Determine the [X, Y] coordinate at the center of the cell enclosing the given text.  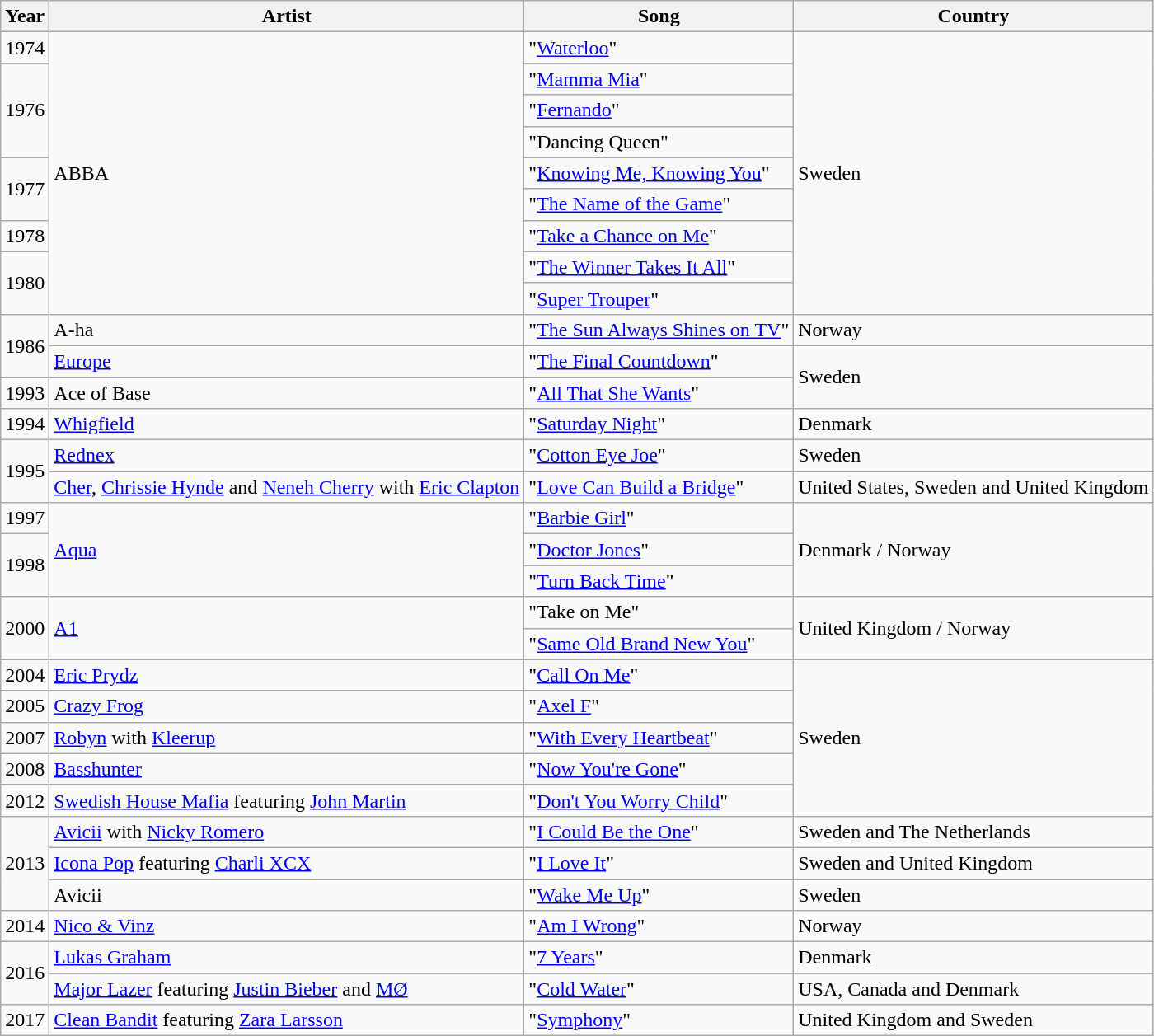
2000 [25, 628]
1976 [25, 110]
Icona Pop featuring Charli XCX [287, 863]
"Symphony" [659, 1020]
Song [659, 16]
"Saturday Night" [659, 424]
A-ha [287, 330]
Robyn with Kleerup [287, 738]
Avicii with Nicky Romero [287, 832]
1998 [25, 565]
2008 [25, 769]
"Take a Chance on Me" [659, 236]
Denmark / Norway [973, 550]
Sweden and United Kingdom [973, 863]
Rednex [287, 456]
"Cotton Eye Joe" [659, 456]
Country [973, 16]
"With Every Heartbeat" [659, 738]
2014 [25, 926]
2007 [25, 738]
Eric Prydz [287, 675]
Ace of Base [287, 393]
2013 [25, 863]
"I Love It" [659, 863]
"All That She Wants" [659, 393]
"The Sun Always Shines on TV" [659, 330]
Nico & Vinz [287, 926]
"Same Old Brand New You" [659, 644]
1974 [25, 48]
Clean Bandit featuring Zara Larsson [287, 1020]
"Super Trouper" [659, 298]
United Kingdom and Sweden [973, 1020]
ABBA [287, 173]
1997 [25, 518]
"The Name of the Game" [659, 204]
"Axel F" [659, 706]
Artist [287, 16]
"I Could Be the One" [659, 832]
Avicii [287, 894]
"7 Years" [659, 958]
Lukas Graham [287, 958]
"Fernando" [659, 110]
"Take on Me" [659, 612]
"Now You're Gone" [659, 769]
"Am I Wrong" [659, 926]
"Don't You Worry Child" [659, 800]
1977 [25, 189]
"The Winner Takes It All" [659, 267]
Aqua [287, 550]
A1 [287, 628]
1995 [25, 471]
United States, Sweden and United Kingdom [973, 487]
Cher, Chrissie Hynde and Neneh Cherry with Eric Clapton [287, 487]
"Mamma Mia" [659, 79]
"Cold Water" [659, 989]
Sweden and The Netherlands [973, 832]
USA, Canada and Denmark [973, 989]
"Wake Me Up" [659, 894]
"Dancing Queen" [659, 142]
"Knowing Me, Knowing You" [659, 173]
Crazy Frog [287, 706]
Europe [287, 361]
1980 [25, 283]
2012 [25, 800]
"Love Can Build a Bridge" [659, 487]
Whigfield [287, 424]
Swedish House Mafia featuring John Martin [287, 800]
2016 [25, 973]
Year [25, 16]
"Call On Me" [659, 675]
Basshunter [287, 769]
2005 [25, 706]
"Waterloo" [659, 48]
1978 [25, 236]
2004 [25, 675]
"Turn Back Time" [659, 581]
1994 [25, 424]
2017 [25, 1020]
1993 [25, 393]
1986 [25, 345]
"Doctor Jones" [659, 550]
"The Final Countdown" [659, 361]
"Barbie Girl" [659, 518]
United Kingdom / Norway [973, 628]
Major Lazer featuring Justin Bieber and MØ [287, 989]
